Extract the (x, y) coordinate from the center of the cell holding the provided text.  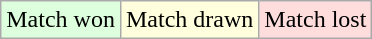
Match drawn (189, 20)
Match lost (316, 20)
Match won (61, 20)
